Return the [X, Y] coordinate for the center point of the cell that contains the specified text.  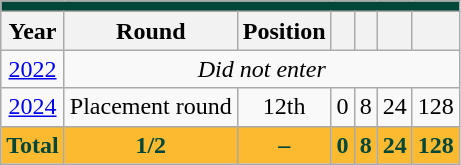
Round [150, 31]
2022 [33, 69]
Did not enter [262, 69]
Total [33, 145]
– [284, 145]
Position [284, 31]
Placement round [150, 107]
Year [33, 31]
2024 [33, 107]
1/2 [150, 145]
12th [284, 107]
